Determine the [X, Y] coordinate at the center of the cell enclosing the given text.  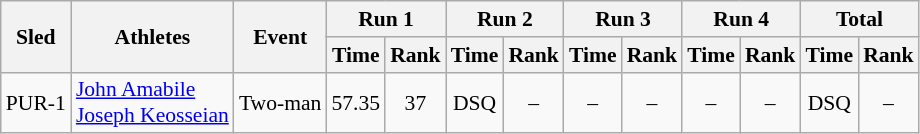
Total [859, 19]
Run 2 [505, 19]
57.35 [356, 102]
Event [280, 36]
John AmabileJoseph Keosseian [152, 102]
Sled [36, 36]
Athletes [152, 36]
Two-man [280, 102]
Run 4 [741, 19]
PUR-1 [36, 102]
Run 1 [386, 19]
Run 3 [623, 19]
37 [416, 102]
